Extract the [X, Y] coordinate from the center of the cell holding the provided text.  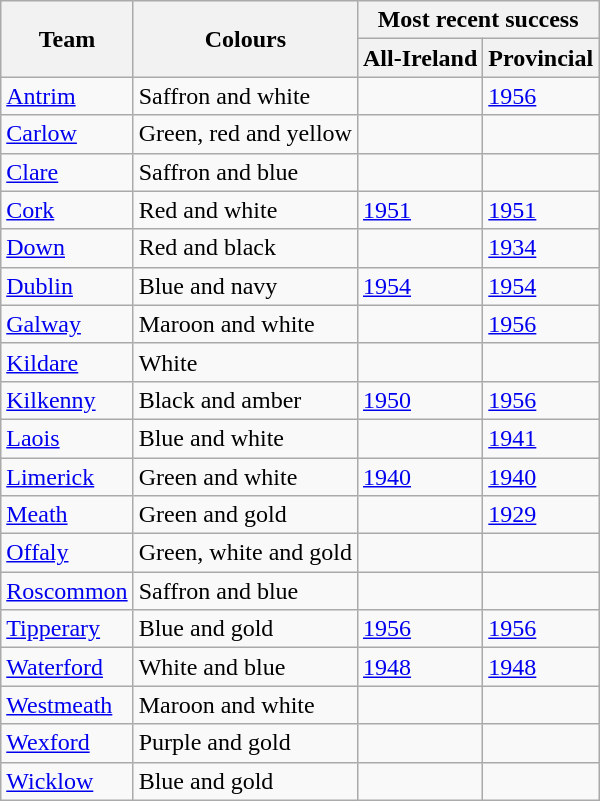
Meath [67, 515]
Green, white and gold [245, 553]
Red and black [245, 248]
Galway [67, 324]
Wexford [67, 743]
Red and white [245, 210]
1934 [541, 248]
Limerick [67, 477]
Dublin [67, 286]
Down [67, 248]
Westmeath [67, 705]
Green, red and yellow [245, 134]
Carlow [67, 134]
Kildare [67, 362]
Colours [245, 39]
Provincial [541, 58]
Laois [67, 438]
Kilkenny [67, 400]
Waterford [67, 667]
1950 [420, 400]
Most recent success [478, 20]
Antrim [67, 96]
Blue and navy [245, 286]
1929 [541, 515]
Purple and gold [245, 743]
Blue and white [245, 438]
Tipperary [67, 629]
Black and amber [245, 400]
Green and gold [245, 515]
1941 [541, 438]
Team [67, 39]
Saffron and white [245, 96]
Green and white [245, 477]
Cork [67, 210]
White [245, 362]
All-Ireland [420, 58]
Offaly [67, 553]
White and blue [245, 667]
Clare [67, 172]
Wicklow [67, 781]
Roscommon [67, 591]
